Search for the cell housing the specified text and yield its [x, y] center coordinate. 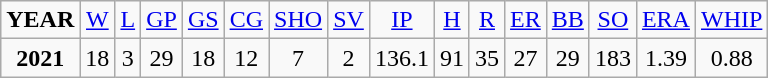
136.1 [402, 58]
W [98, 20]
12 [246, 58]
SHO [298, 20]
R [486, 20]
ERA [666, 20]
35 [486, 58]
CG [246, 20]
BB [568, 20]
GP [162, 20]
1.39 [666, 58]
91 [452, 58]
GS [203, 20]
SV [349, 20]
2 [349, 58]
SO [612, 20]
YEAR [40, 20]
183 [612, 58]
WHIP [731, 20]
H [452, 20]
ER [526, 20]
2021 [40, 58]
7 [298, 58]
IP [402, 20]
L [128, 20]
0.88 [731, 58]
3 [128, 58]
27 [526, 58]
